Identify which cell holds the provided text, then report its [X, Y] central coordinate. 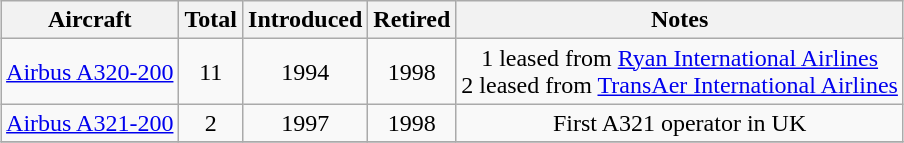
Retired [412, 20]
11 [211, 72]
Airbus A320-200 [90, 72]
2 [211, 123]
Aircraft [90, 20]
First A321 operator in UK [680, 123]
Total [211, 20]
Airbus A321-200 [90, 123]
1997 [306, 123]
Notes [680, 20]
1 leased from Ryan International Airlines 2 leased from TransAer International Airlines [680, 72]
Introduced [306, 20]
1994 [306, 72]
